Detect which cell encompasses the target text, then output its (x, y) center coordinate. 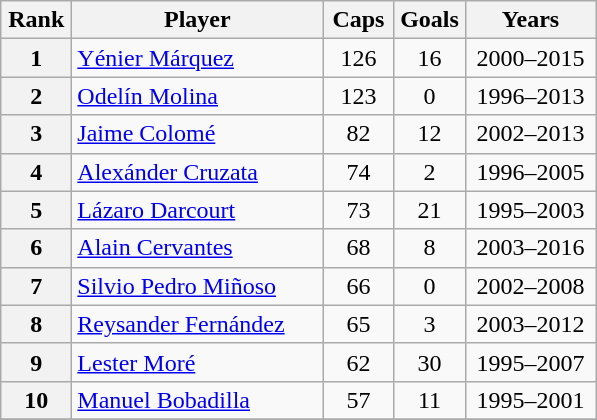
Odelín Molina (198, 96)
68 (358, 248)
6 (36, 248)
62 (358, 362)
2003–2012 (530, 324)
10 (36, 400)
Years (530, 20)
123 (358, 96)
16 (430, 58)
Manuel Bobadilla (198, 400)
Alexánder Cruzata (198, 172)
Rank (36, 20)
Goals (430, 20)
21 (430, 210)
74 (358, 172)
9 (36, 362)
1995–2007 (530, 362)
57 (358, 400)
12 (430, 134)
1995–2003 (530, 210)
73 (358, 210)
126 (358, 58)
Reysander Fernández (198, 324)
1996–2005 (530, 172)
2000–2015 (530, 58)
Player (198, 20)
11 (430, 400)
2002–2008 (530, 286)
Yénier Márquez (198, 58)
1995–2001 (530, 400)
Silvio Pedro Miñoso (198, 286)
Lázaro Darcourt (198, 210)
Jaime Colomé (198, 134)
Caps (358, 20)
82 (358, 134)
Alain Cervantes (198, 248)
5 (36, 210)
7 (36, 286)
Lester Moré (198, 362)
66 (358, 286)
2003–2016 (530, 248)
2002–2013 (530, 134)
4 (36, 172)
30 (430, 362)
1 (36, 58)
65 (358, 324)
1996–2013 (530, 96)
